Detect which cell encompasses the target text, then output its [x, y] center coordinate. 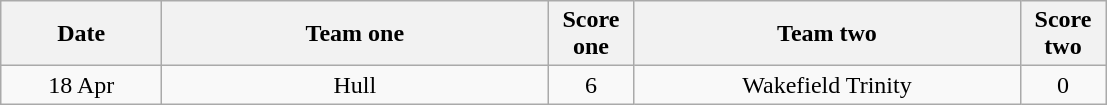
Date [82, 34]
Wakefield Trinity [827, 85]
Score one [591, 34]
18 Apr [82, 85]
6 [591, 85]
Team two [827, 34]
0 [1063, 85]
Score two [1063, 34]
Team one [355, 34]
Hull [355, 85]
